Determine the [X, Y] coordinate at the center of the cell enclosing the given text.  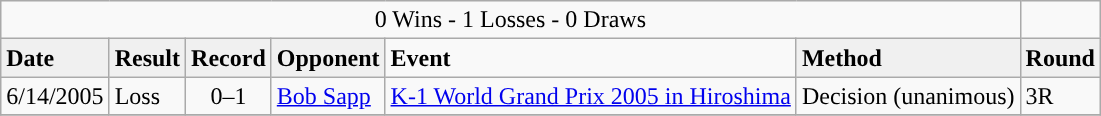
Loss [147, 96]
Record [229, 58]
Opponent [328, 58]
3R [1060, 96]
Decision (unanimous) [908, 96]
Method [908, 58]
Result [147, 58]
6/14/2005 [55, 96]
Round [1060, 58]
Event [590, 58]
K-1 World Grand Prix 2005 in Hiroshima [590, 96]
0–1 [229, 96]
Date [55, 58]
Bob Sapp [328, 96]
0 Wins - 1 Losses - 0 Draws [510, 20]
